Detect which cell encompasses the target text, then output its [x, y] center coordinate. 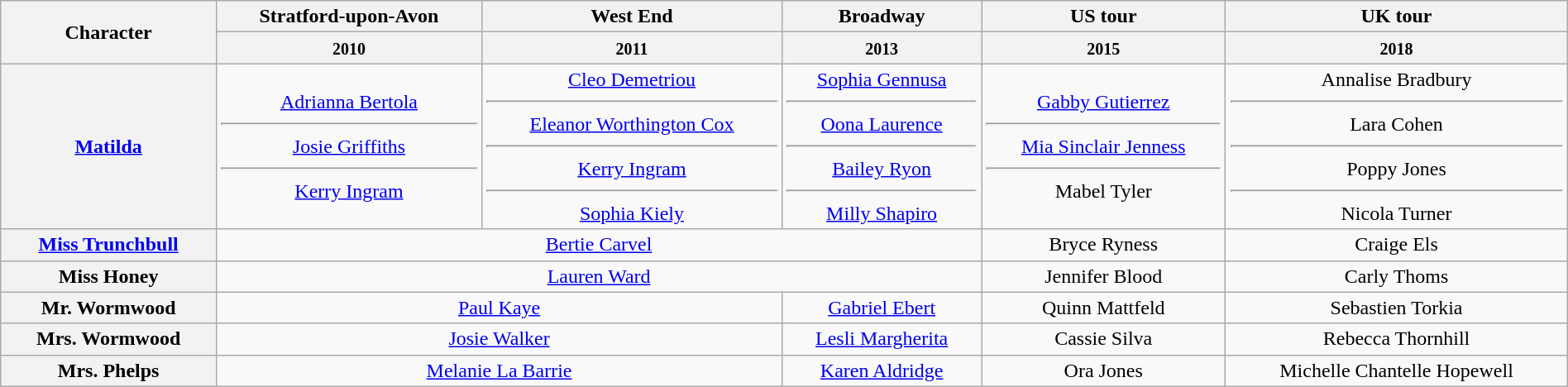
Character [109, 32]
2010 [349, 48]
Rebecca Thornhill [1396, 339]
Mrs. Phelps [109, 370]
Mrs. Wormwood [109, 339]
Lauren Ward [599, 276]
Michelle Chantelle Hopewell [1396, 370]
Paul Kaye [500, 308]
Melanie La Barrie [500, 370]
Craige Els [1396, 245]
Josie Walker [500, 339]
2011 [632, 48]
Stratford-upon-Avon [349, 17]
UK tour [1396, 17]
Lesli Margherita [882, 339]
US tour [1103, 17]
Adrianna Bertola Josie Griffiths Kerry Ingram [349, 146]
Sophia Gennusa Oona Laurence Bailey Ryon Milly Shapiro [882, 146]
Jennifer Blood [1103, 276]
Miss Honey [109, 276]
Matilda [109, 146]
Cassie Silva [1103, 339]
2018 [1396, 48]
Broadway [882, 17]
Sebastien Torkia [1396, 308]
West End [632, 17]
Annalise Bradbury Lara Cohen Poppy Jones Nicola Turner [1396, 146]
Carly Thoms [1396, 276]
Ora Jones [1103, 370]
Cleo Demetriou Eleanor Worthington Cox Kerry Ingram Sophia Kiely [632, 146]
2013 [882, 48]
Miss Trunchbull [109, 245]
Gabby Gutierrez Mia Sinclair Jenness Mabel Tyler [1103, 146]
Karen Aldridge [882, 370]
Bryce Ryness [1103, 245]
2015 [1103, 48]
Quinn Mattfeld [1103, 308]
Bertie Carvel [599, 245]
Gabriel Ebert [882, 308]
Mr. Wormwood [109, 308]
